Pinpoint the cell where the given text exists, returning its (X, Y) midpoint coordinate. 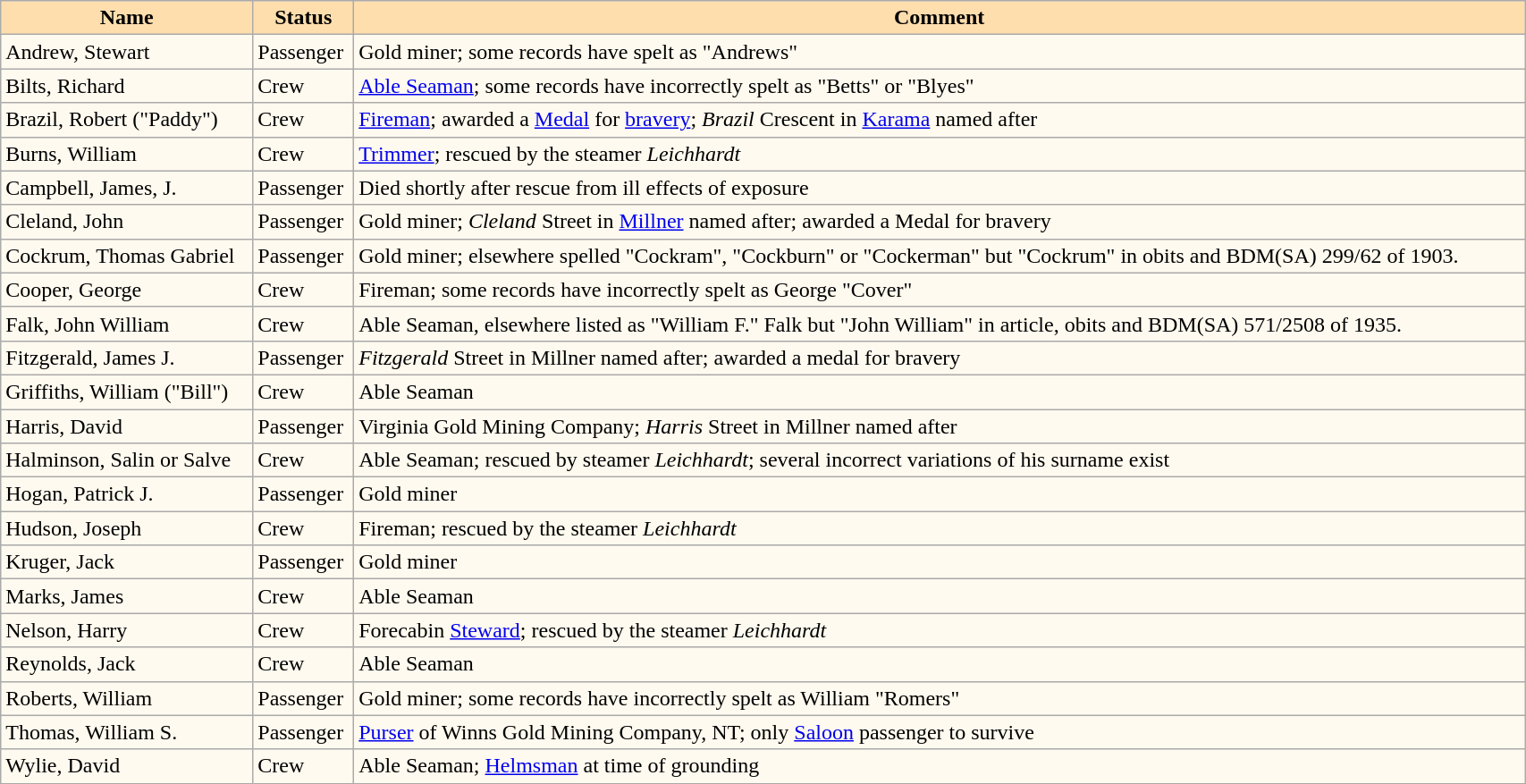
Fireman; some records have incorrectly spelt as George "Cover" (940, 290)
Brazil, Robert ("Paddy") (127, 120)
Gold miner; some records have spelt as "Andrews" (940, 52)
Harris, David (127, 426)
Purser of Winns Gold Mining Company, NT; only Saloon passenger to survive (940, 732)
Hudson, Joseph (127, 528)
Cleland, John (127, 222)
Gold miner; elsewhere spelled "Cockram", "Cockburn" or "Cockerman" but "Cockrum" in obits and BDM(SA) 299/62 of 1903. (940, 256)
Griffiths, William ("Bill") (127, 392)
Name (127, 18)
Reynolds, Jack (127, 664)
Forecabin Steward; rescued by the steamer Leichhardt (940, 630)
Halminson, Salin or Salve (127, 460)
Able Seaman, elsewhere listed as "William F." Falk but "John William" in article, obits and BDM(SA) 571/2508 of 1935. (940, 324)
Fitzgerald Street in Millner named after; awarded a medal for bravery (940, 358)
Able Seaman; Helmsman at time of grounding (940, 766)
Falk, John William (127, 324)
Hogan, Patrick J. (127, 494)
Trimmer; rescued by the steamer Leichhardt (940, 154)
Nelson, Harry (127, 630)
Gold miner; some records have incorrectly spelt as William "Romers" (940, 698)
Gold miner; Cleland Street in Millner named after; awarded a Medal for bravery (940, 222)
Fitzgerald, James J. (127, 358)
Campbell, James, J. (127, 188)
Thomas, William S. (127, 732)
Fireman; awarded a Medal for bravery; Brazil Crescent in Karama named after (940, 120)
Cooper, George (127, 290)
Died shortly after rescue from ill effects of exposure (940, 188)
Roberts, William (127, 698)
Virginia Gold Mining Company; Harris Street in Millner named after (940, 426)
Bilts, Richard (127, 86)
Status (304, 18)
Fireman; rescued by the steamer Leichhardt (940, 528)
Burns, William (127, 154)
Marks, James (127, 596)
Comment (940, 18)
Kruger, Jack (127, 562)
Cockrum, Thomas Gabriel (127, 256)
Able Seaman; some records have incorrectly spelt as "Betts" or "Blyes" (940, 86)
Able Seaman; rescued by steamer Leichhardt; several incorrect variations of his surname exist (940, 460)
Wylie, David (127, 766)
Andrew, Stewart (127, 52)
